Detect which cell encompasses the target text, then output its [X, Y] center coordinate. 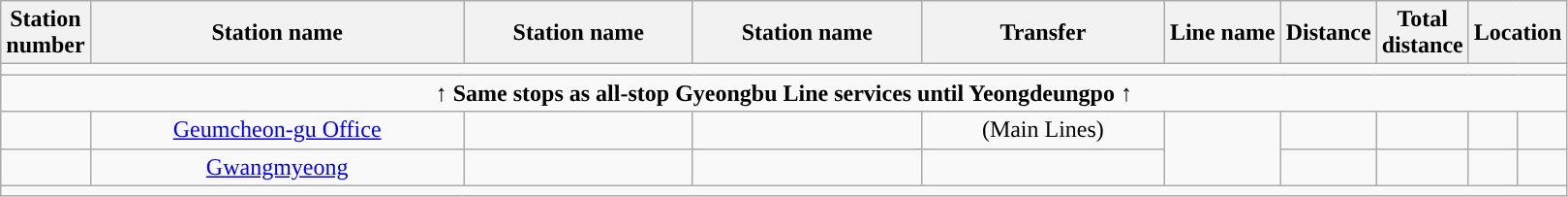
Location [1518, 33]
Gwangmyeong [277, 167]
Transfer [1042, 33]
Stationnumber [46, 33]
Distance [1329, 33]
(Main Lines) [1042, 130]
Geumcheon-gu Office [277, 130]
Totaldistance [1422, 33]
Line name [1222, 33]
↑ Same stops as all-stop Gyeongbu Line services until Yeongdeungpo ↑ [784, 93]
